Locate the cell with the specified text and output its [X, Y] center coordinate. 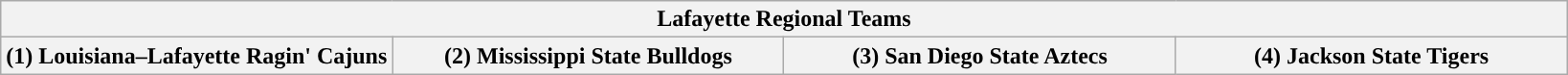
(2) Mississippi State Bulldogs [588, 56]
(1) Louisiana–Lafayette Ragin' Cajuns [197, 56]
(3) San Diego State Aztecs [980, 56]
Lafayette Regional Teams [784, 19]
(4) Jackson State Tigers [1371, 56]
